From the cell containing the given text, extract its center point as (x, y) coordinate. 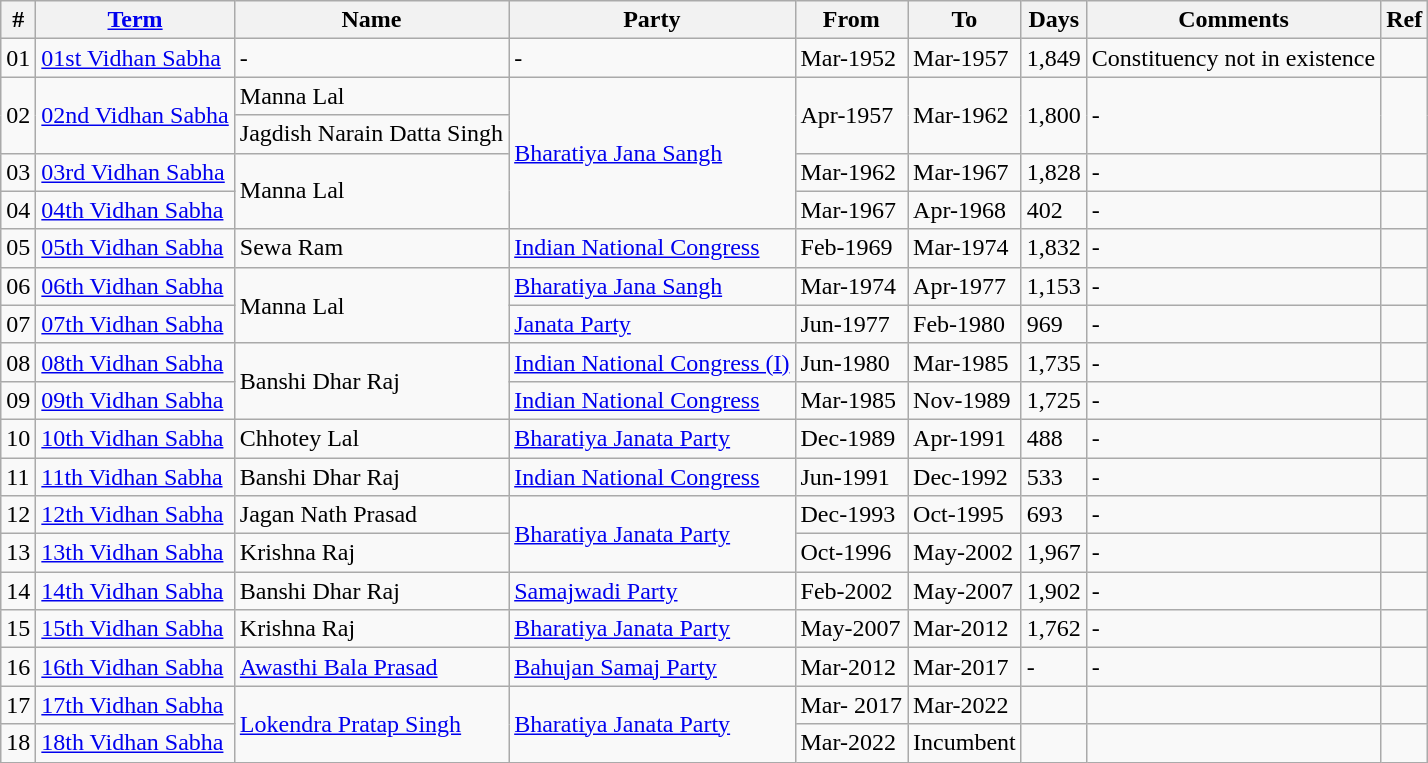
Apr-1957 (852, 115)
Nov-1989 (965, 400)
Awasthi Bala Prasad (371, 667)
May-2002 (965, 553)
Apr-1977 (965, 286)
10th Vidhan Sabha (135, 438)
Mar-2017 (965, 667)
06th Vidhan Sabha (135, 286)
1,832 (1054, 248)
533 (1054, 477)
1,762 (1054, 629)
09 (18, 400)
1,735 (1054, 362)
12th Vidhan Sabha (135, 515)
Days (1054, 20)
Jun-1991 (852, 477)
11th Vidhan Sabha (135, 477)
Samajwadi Party (652, 591)
01st Vidhan Sabha (135, 58)
05 (18, 248)
16th Vidhan Sabha (135, 667)
Jagan Nath Prasad (371, 515)
17th Vidhan Sabha (135, 705)
Apr-1968 (965, 210)
488 (1054, 438)
1,828 (1054, 172)
Ref (1404, 20)
From (852, 20)
402 (1054, 210)
14 (18, 591)
Incumbent (965, 743)
10 (18, 438)
12 (18, 515)
1,725 (1054, 400)
Constituency not in existence (1233, 58)
Chhotey Lal (371, 438)
1,153 (1054, 286)
Dec-1992 (965, 477)
04th Vidhan Sabha (135, 210)
03 (18, 172)
03rd Vidhan Sabha (135, 172)
Feb-1980 (965, 324)
08 (18, 362)
08th Vidhan Sabha (135, 362)
02 (18, 115)
Dec-1993 (852, 515)
Mar- 2017 (852, 705)
Oct-1995 (965, 515)
Lokendra Pratap Singh (371, 724)
1,800 (1054, 115)
Jun-1980 (852, 362)
04 (18, 210)
Indian National Congress (I) (652, 362)
Jun-1977 (852, 324)
Oct-1996 (852, 553)
Apr-1991 (965, 438)
18th Vidhan Sabha (135, 743)
Term (135, 20)
05th Vidhan Sabha (135, 248)
02nd Vidhan Sabha (135, 115)
17 (18, 705)
06 (18, 286)
15 (18, 629)
# (18, 20)
13 (18, 553)
Janata Party (652, 324)
To (965, 20)
Comments (1233, 20)
09th Vidhan Sabha (135, 400)
Party (652, 20)
Bahujan Samaj Party (652, 667)
1,967 (1054, 553)
Jagdish Narain Datta Singh (371, 134)
Sewa Ram (371, 248)
Feb-1969 (852, 248)
07 (18, 324)
1,849 (1054, 58)
Name (371, 20)
1,902 (1054, 591)
11 (18, 477)
Feb-2002 (852, 591)
18 (18, 743)
14th Vidhan Sabha (135, 591)
Mar-1957 (965, 58)
16 (18, 667)
693 (1054, 515)
Dec-1989 (852, 438)
07th Vidhan Sabha (135, 324)
969 (1054, 324)
15th Vidhan Sabha (135, 629)
01 (18, 58)
Mar-1952 (852, 58)
13th Vidhan Sabha (135, 553)
